Locate the cell with the specified text and output its [X, Y] center coordinate. 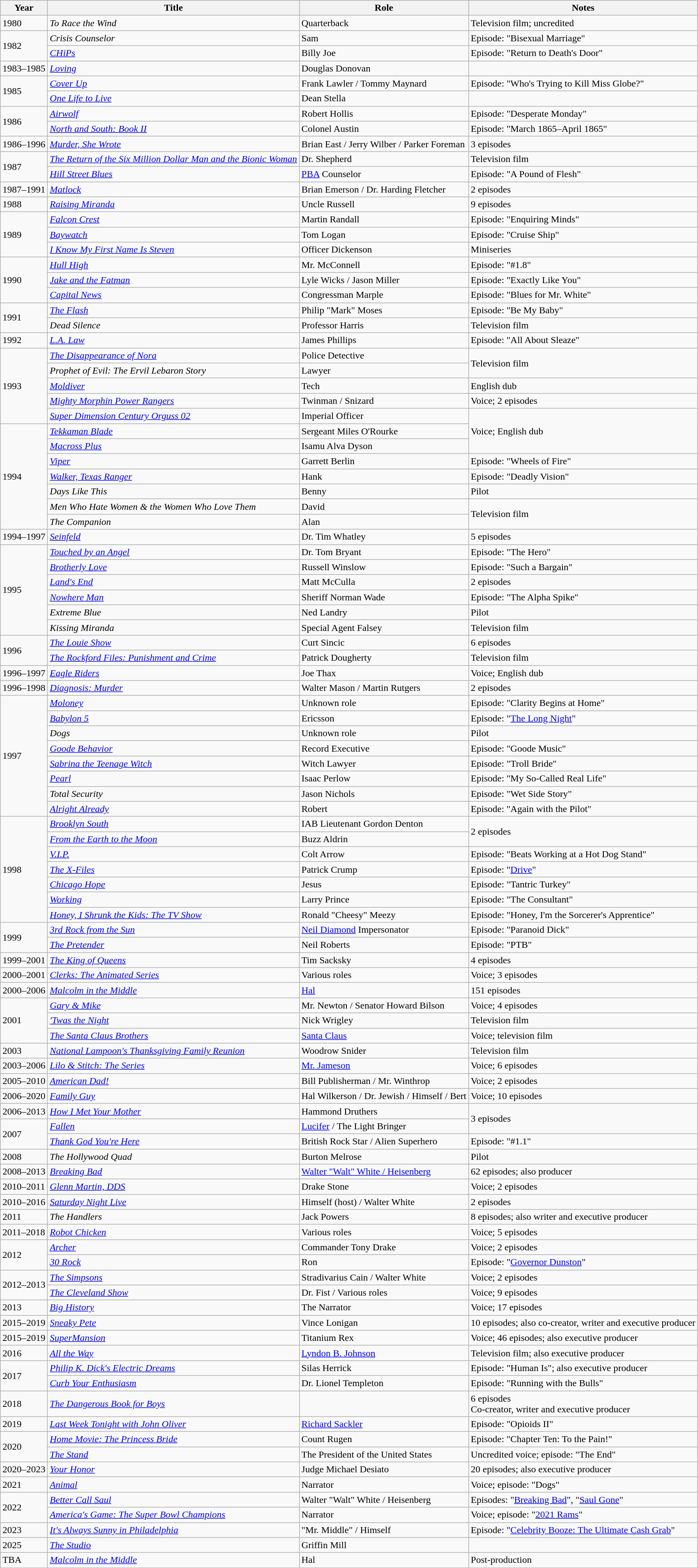
Voice; 4 episodes [583, 1005]
How I Met Your Mother [173, 1111]
The Louie Show [173, 642]
Prophet of Evil: The Ervil Lebaron Story [173, 370]
Jack Powers [384, 1217]
Dr. Shepherd [384, 159]
1988 [24, 204]
Hill Street Blues [173, 174]
Isaac Perlow [384, 779]
62 episodes; also producer [583, 1172]
Imperial Officer [384, 416]
Episode: "All About Sleaze" [583, 340]
Chicago Hope [173, 884]
Family Guy [173, 1096]
Post-production [583, 1560]
Notes [583, 8]
Garrett Berlin [384, 461]
The Santa Claus Brothers [173, 1036]
Matt McCulla [384, 582]
Patrick Crump [384, 869]
2000–2006 [24, 990]
Ron [384, 1262]
1986–1996 [24, 144]
2003 [24, 1051]
Super Dimension Century Orguss 02 [173, 416]
Larry Prince [384, 899]
Mr. McConnell [384, 265]
Lilo & Stitch: The Series [173, 1066]
Officer Dickenson [384, 250]
2012 [24, 1255]
Martin Randall [384, 220]
The Companion [173, 522]
2007 [24, 1134]
Mr. Jameson [384, 1066]
The Return of the Six Million Dollar Man and the Bionic Woman [173, 159]
Dr. Fist / Various roles [384, 1292]
'Twas the Night [173, 1020]
2017 [24, 1375]
1985 [24, 91]
Douglas Donovan [384, 68]
1994 [24, 476]
National Lampoon's Thanksgiving Family Reunion [173, 1051]
Brooklyn South [173, 824]
1983–1985 [24, 68]
Billy Joe [384, 53]
Episode: "Beats Working at a Hot Dog Stand" [583, 854]
6 episodes [583, 642]
Episode: "Exactly Like You" [583, 280]
Curb Your Enthusiasm [173, 1383]
Thank God You're Here [173, 1141]
2018 [24, 1403]
The Stand [173, 1454]
Drake Stone [384, 1187]
Episode: "Governor Dunston" [583, 1262]
Dogs [173, 733]
Himself (host) / Walter White [384, 1202]
Sabrina the Teenage Witch [173, 764]
The Cleveland Show [173, 1292]
Frank Lawler / Tommy Maynard [384, 83]
Episode: "Tantric Turkey" [583, 884]
Title [173, 8]
Episode: "Cruise Ship" [583, 235]
2000–2001 [24, 975]
Gary & Mike [173, 1005]
Joe Thax [384, 673]
American Dad! [173, 1081]
Ronald "Cheesy" Meezy [384, 914]
Babylon 5 [173, 718]
The Narrator [384, 1308]
2006–2013 [24, 1111]
Judge Michael Desiato [384, 1470]
Dean Stella [384, 98]
British Rock Star / Alien Superhero [384, 1141]
V.I.P. [173, 854]
Archer [173, 1247]
Better Call Saul [173, 1500]
Curt Sincic [384, 642]
Lyle Wicks / Jason Miller [384, 280]
Count Rugen [384, 1439]
Robert [384, 809]
Episode: "March 1865–April 1865" [583, 129]
Special Agent Falsey [384, 627]
2023 [24, 1530]
Jesus [384, 884]
Episode: "Honey, I'm the Sorcerer's Apprentice" [583, 914]
Richard Sackler [384, 1424]
1992 [24, 340]
Goode Behavior [173, 748]
Ned Landry [384, 612]
Robert Hollis [384, 114]
Tekkaman Blade [173, 431]
Episode: "#1.1" [583, 1141]
Brian Emerson / Dr. Harding Fletcher [384, 189]
It's Always Sunny in Philadelphia [173, 1530]
Capital News [173, 295]
Voice; 10 episodes [583, 1096]
One Life to Live [173, 98]
PBA Counselor [384, 174]
Lyndon B. Johnson [384, 1353]
1993 [24, 386]
The X-Files [173, 869]
English dub [583, 386]
Episode: "Opioids II" [583, 1424]
Episode: "Bisexual Marriage" [583, 38]
Episode: "Drive" [583, 869]
Jake and the Fatman [173, 280]
Episode: "Desperate Monday" [583, 114]
Murder, She Wrote [173, 144]
Silas Herrick [384, 1368]
Episode: "Again with the Pilot" [583, 809]
Tim Sacksky [384, 960]
Role [384, 8]
Macross Plus [173, 446]
Nick Wrigley [384, 1020]
Voice; 46 episodes; also executive producer [583, 1338]
Jason Nichols [384, 794]
David [384, 507]
The Handlers [173, 1217]
Episode: "Goode Music" [583, 748]
Viper [173, 461]
Hull High [173, 265]
Television film; also executive producer [583, 1353]
1997 [24, 756]
2010–2011 [24, 1187]
2013 [24, 1308]
2025 [24, 1545]
2010–2016 [24, 1202]
1996–1998 [24, 688]
The Hollywood Quad [173, 1157]
Voice; television film [583, 1036]
Episode: "Paranoid Dick" [583, 930]
Episode: "Blues for Mr. White" [583, 295]
1990 [24, 280]
Dr. Tim Whatley [384, 537]
Tom Logan [384, 235]
Colt Arrow [384, 854]
2020 [24, 1447]
Episode: "PTB" [583, 945]
Falcon Crest [173, 220]
8 episodes; also writer and executive producer [583, 1217]
Episode: "Who's Trying to Kill Miss Globe?" [583, 83]
Brian East / Jerry Wilber / Parker Foreman [384, 144]
Record Executive [384, 748]
6 episodesCo-creator, writer and executive producer [583, 1403]
Saturday Night Live [173, 1202]
Philip K. Dick's Electric Dreams [173, 1368]
Baywatch [173, 235]
3rd Rock from the Sun [173, 930]
I Know My First Name Is Steven [173, 250]
151 episodes [583, 990]
Benny [384, 492]
1996 [24, 650]
1999–2001 [24, 960]
Last Week Tonight with John Oliver [173, 1424]
Philip "Mark" Moses [384, 310]
1987 [24, 166]
Episode: "Such a Bargain" [583, 567]
Mighty Morphin Power Rangers [173, 401]
Episode: "Return to Death's Door" [583, 53]
Voice; 17 episodes [583, 1308]
2001 [24, 1020]
All the Way [173, 1353]
James Phillips [384, 340]
Sheriff Norman Wade [384, 597]
Sneaky Pete [173, 1323]
Episode: "Human Is"; also executive producer [583, 1368]
Commander Tony Drake [384, 1247]
The Simpsons [173, 1277]
Patrick Dougherty [384, 658]
Touched by an Angel [173, 552]
Neil Roberts [384, 945]
Cover Up [173, 83]
Walker, Texas Ranger [173, 476]
Vince Lonigan [384, 1323]
Episode: "The Hero" [583, 552]
Eagle Riders [173, 673]
Sam [384, 38]
Mr. Newton / Senator Howard Bilson [384, 1005]
The President of the United States [384, 1454]
Moloney [173, 703]
1996–1997 [24, 673]
Tech [384, 386]
SuperMansion [173, 1338]
1991 [24, 318]
The Flash [173, 310]
4 episodes [583, 960]
Ericsson [384, 718]
Congressman Marple [384, 295]
Griffin Mill [384, 1545]
Episode: "My So-Called Real Life" [583, 779]
The Pretender [173, 945]
Matlock [173, 189]
Voice; episode: "2021 Rams" [583, 1515]
Big History [173, 1308]
Miniseries [583, 250]
Professor Harris [384, 325]
1994–1997 [24, 537]
Diagnosis: Murder [173, 688]
Episode: "Running with the Bulls" [583, 1383]
Airwolf [173, 114]
Episode: "Wheels of Fire" [583, 461]
Voice; 3 episodes [583, 975]
Days Like This [173, 492]
1989 [24, 235]
2006–2020 [24, 1096]
Episode: "The Consultant" [583, 899]
Television film; uncredited [583, 23]
2020–2023 [24, 1470]
Episode: "A Pound of Flesh" [583, 174]
30 Rock [173, 1262]
Episodes: "Breaking Bad", "Saul Gone" [583, 1500]
2019 [24, 1424]
Lawyer [384, 370]
Episode: "Clarity Begins at Home" [583, 703]
Bill Publisherman / Mr. Winthrop [384, 1081]
CHiPs [173, 53]
Moldiver [173, 386]
Sergeant Miles O'Rourke [384, 431]
America's Game: The Super Bowl Champions [173, 1515]
1987–1991 [24, 189]
9 episodes [583, 204]
Clerks: The Animated Series [173, 975]
The Rockford Files: Punishment and Crime [173, 658]
1980 [24, 23]
Woodrow Snider [384, 1051]
Crisis Counselor [173, 38]
From the Earth to the Moon [173, 839]
Dr. Tom Bryant [384, 552]
Stradivarius Cain / Walter White [384, 1277]
Working [173, 899]
Voice; 6 episodes [583, 1066]
"Mr. Middle" / Himself [384, 1530]
Hammond Druthers [384, 1111]
Animal [173, 1485]
20 episodes; also executive producer [583, 1470]
Honey, I Shrunk the Kids: The TV Show [173, 914]
Voice; 9 episodes [583, 1292]
Extreme Blue [173, 612]
1986 [24, 121]
Raising Miranda [173, 204]
Seinfeld [173, 537]
The Dangerous Book for Boys [173, 1403]
Titanium Rex [384, 1338]
Your Honor [173, 1470]
Police Detective [384, 355]
Robot Chicken [173, 1232]
IAB Lieutenant Gordon Denton [384, 824]
2022 [24, 1507]
1995 [24, 590]
Episode: "The Alpha Spike" [583, 597]
The King of Queens [173, 960]
2021 [24, 1485]
2016 [24, 1353]
Alright Already [173, 809]
The Disappearance of Nora [173, 355]
North and South: Book II [173, 129]
2008–2013 [24, 1172]
2011–2018 [24, 1232]
Total Security [173, 794]
L.A. Law [173, 340]
2011 [24, 1217]
Voice; episode: "Dogs" [583, 1485]
Glenn Martin, DDS [173, 1187]
Episode: "Troll Bride" [583, 764]
To Race the Wind [173, 23]
Voice; 5 episodes [583, 1232]
Fallen [173, 1126]
Uncle Russell [384, 204]
Episode: "#1.8" [583, 265]
Episode: "Chapter Ten: To the Pain!" [583, 1439]
Loving [173, 68]
Hank [384, 476]
Episode: "Celebrity Booze: The Ultimate Cash Grab" [583, 1530]
2005–2010 [24, 1081]
Walter Mason / Martin Rutgers [384, 688]
Kissing Miranda [173, 627]
5 episodes [583, 537]
Russell Winslow [384, 567]
Dr. Lionel Templeton [384, 1383]
Episode: "Deadly Vision" [583, 476]
Burton Melrose [384, 1157]
TBA [24, 1560]
Episode: "Wet Side Story" [583, 794]
Episode: "Enquiring Minds" [583, 220]
Dead Silence [173, 325]
Episode: "The Long Night" [583, 718]
Witch Lawyer [384, 764]
Isamu Alva Dyson [384, 446]
Land's End [173, 582]
Breaking Bad [173, 1172]
Neil Diamond Impersonator [384, 930]
Men Who Hate Women & the Women Who Love Them [173, 507]
Year [24, 8]
Colonel Austin [384, 129]
Santa Claus [384, 1036]
Episode: "Be My Baby" [583, 310]
2003–2006 [24, 1066]
Nowhere Man [173, 597]
Twinman / Snizard [384, 401]
Pearl [173, 779]
Lucifer / The Light Bringer [384, 1126]
Home Movie: The Princess Bride [173, 1439]
2008 [24, 1157]
1982 [24, 46]
1999 [24, 937]
Quarterback [384, 23]
Buzz Aldrin [384, 839]
10 episodes; also co-creator, writer and executive producer [583, 1323]
1998 [24, 869]
Uncredited voice; episode: "The End" [583, 1454]
Alan [384, 522]
Hal Wilkerson / Dr. Jewish / Himself / Bert [384, 1096]
The Studio [173, 1545]
2012–2013 [24, 1285]
Brotherly Love [173, 567]
